Capture the cell that displays the provided text and extract its [x, y] central coordinate. 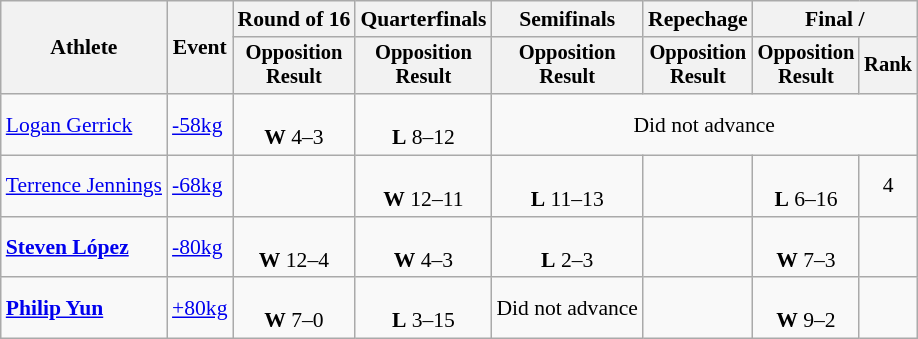
Round of 16 [294, 19]
L 6–16 [806, 186]
W 9–2 [806, 308]
L 3–15 [423, 308]
Repechage [698, 19]
W 7–3 [806, 248]
L 11–13 [567, 186]
4 [888, 186]
Philip Yun [84, 308]
Rank [888, 66]
Athlete [84, 48]
W 7–0 [294, 308]
L 8–12 [423, 124]
W 12–11 [423, 186]
Semifinals [567, 19]
L 2–3 [567, 248]
Steven López [84, 248]
-58kg [200, 124]
Logan Gerrick [84, 124]
-80kg [200, 248]
Terrence Jennings [84, 186]
Quarterfinals [423, 19]
W 12–4 [294, 248]
+80kg [200, 308]
-68kg [200, 186]
Final / [835, 19]
Event [200, 48]
